Return [x, y] of the center of cell containing provided text 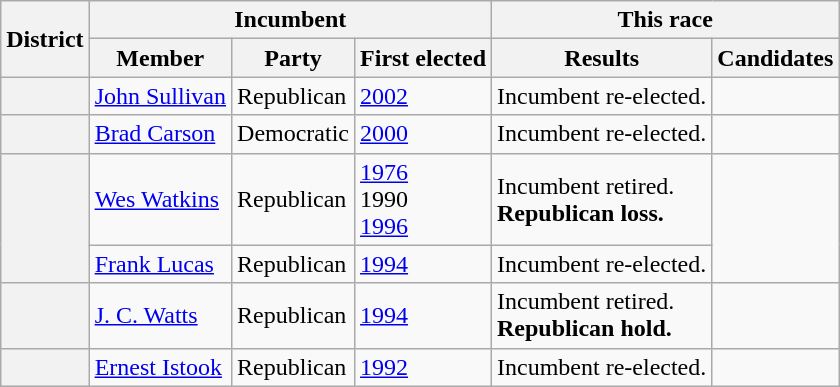
2000 [424, 134]
Party [294, 58]
Member [160, 58]
First elected [424, 58]
Democratic [294, 134]
District [45, 39]
Brad Carson [160, 134]
Incumbent retired.Republican hold. [602, 316]
Wes Watkins [160, 199]
J. C. Watts [160, 316]
19761990 1996 [424, 199]
This race [666, 20]
Ernest Istook [160, 367]
John Sullivan [160, 96]
Frank Lucas [160, 264]
2002 [424, 96]
Candidates [776, 58]
1992 [424, 367]
Incumbent [290, 20]
Incumbent retired.Republican loss. [602, 199]
Results [602, 58]
